Search for the cell housing the specified text and yield its [X, Y] center coordinate. 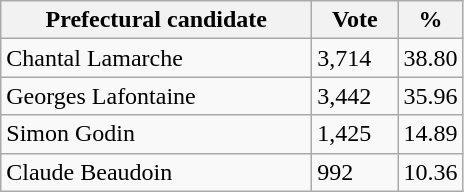
Simon Godin [156, 134]
Georges Lafontaine [156, 96]
Prefectural candidate [156, 20]
1,425 [355, 134]
3,442 [355, 96]
% [430, 20]
14.89 [430, 134]
Claude Beaudoin [156, 172]
Chantal Lamarche [156, 58]
3,714 [355, 58]
10.36 [430, 172]
38.80 [430, 58]
Vote [355, 20]
992 [355, 172]
35.96 [430, 96]
